Determine the [X, Y] coordinate at the center of the cell enclosing the given text.  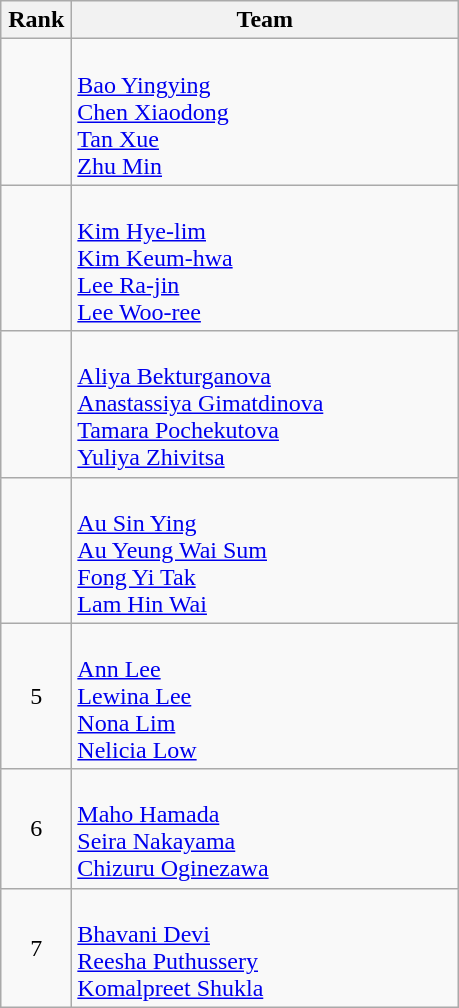
Aliya BekturganovaAnastassiya GimatdinovaTamara PochekutovaYuliya Zhivitsa [265, 404]
Kim Hye-limKim Keum-hwaLee Ra-jinLee Woo-ree [265, 258]
7 [36, 948]
Au Sin YingAu Yeung Wai SumFong Yi TakLam Hin Wai [265, 550]
Rank [36, 20]
Bhavani DeviReesha PuthusseryKomalpreet Shukla [265, 948]
6 [36, 828]
Team [265, 20]
Bao YingyingChen XiaodongTan XueZhu Min [265, 112]
Ann LeeLewina LeeNona LimNelicia Low [265, 696]
5 [36, 696]
Maho HamadaSeira NakayamaChizuru Oginezawa [265, 828]
